Capture the cell that displays the provided text and extract its (x, y) central coordinate. 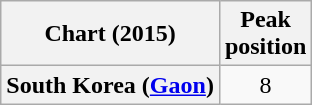
8 (265, 85)
South Korea (Gaon) (110, 85)
Peakposition (265, 34)
Chart (2015) (110, 34)
